Return the (x, y) coordinate for the center point of the cell that contains the specified text.  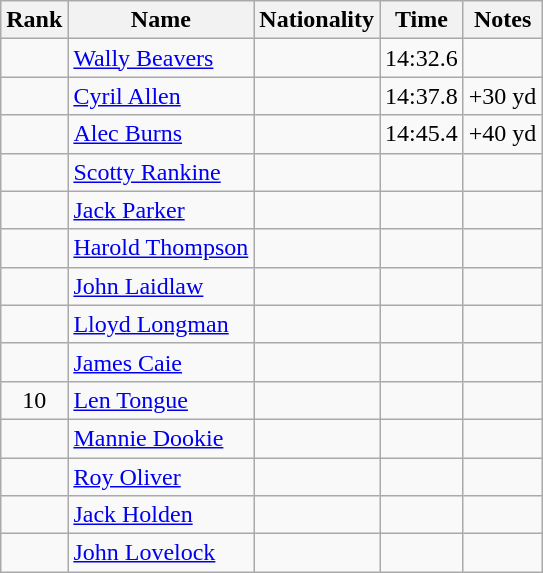
Harold Thompson (161, 248)
Lloyd Longman (161, 324)
Alec Burns (161, 134)
Jack Holden (161, 515)
Wally Beavers (161, 58)
John Laidlaw (161, 286)
Mannie Dookie (161, 438)
+40 yd (502, 134)
Nationality (317, 20)
Roy Oliver (161, 477)
10 (34, 400)
Cyril Allen (161, 96)
14:32.6 (422, 58)
Name (161, 20)
Rank (34, 20)
14:37.8 (422, 96)
Notes (502, 20)
Jack Parker (161, 210)
+30 yd (502, 96)
14:45.4 (422, 134)
John Lovelock (161, 553)
Time (422, 20)
James Caie (161, 362)
Scotty Rankine (161, 172)
Len Tongue (161, 400)
